Output the (X, Y) coordinate of the center of the cell containing the given text.  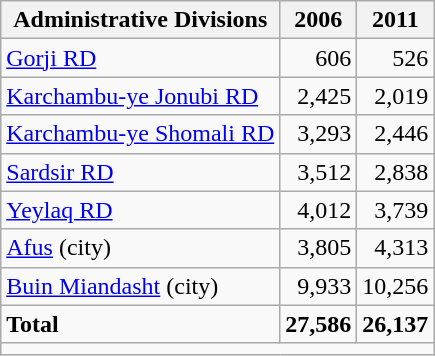
3,512 (318, 172)
Yeylaq RD (140, 210)
2,838 (396, 172)
Gorji RD (140, 58)
Administrative Divisions (140, 20)
606 (318, 58)
Buin Miandasht (city) (140, 286)
526 (396, 58)
Total (140, 324)
27,586 (318, 324)
3,293 (318, 134)
4,012 (318, 210)
3,805 (318, 248)
2,019 (396, 96)
4,313 (396, 248)
Karchambu-ye Jonubi RD (140, 96)
Afus (city) (140, 248)
2011 (396, 20)
10,256 (396, 286)
3,739 (396, 210)
2006 (318, 20)
9,933 (318, 286)
2,425 (318, 96)
Karchambu-ye Shomali RD (140, 134)
26,137 (396, 324)
2,446 (396, 134)
Sardsir RD (140, 172)
